Search for the cell housing the specified text and yield its [X, Y] center coordinate. 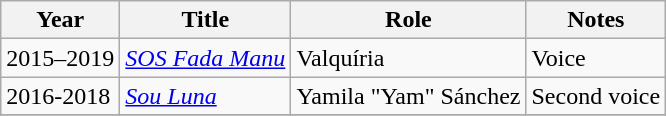
2016-2018 [60, 96]
Voice [596, 58]
Sou Luna [206, 96]
Year [60, 20]
Title [206, 20]
Yamila "Yam" Sánchez [408, 96]
Notes [596, 20]
Role [408, 20]
SOS Fada Manu [206, 58]
Valquíria [408, 58]
2015–2019 [60, 58]
Second voice [596, 96]
